Return the (x, y) coordinate for the center point of the cell that contains the specified text.  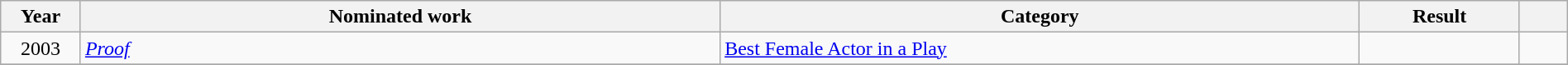
2003 (41, 48)
Proof (400, 48)
Best Female Actor in a Play (1040, 48)
Year (41, 17)
Nominated work (400, 17)
Category (1040, 17)
Result (1439, 17)
